Extract the (X, Y) coordinate from the center of the cell holding the provided text.  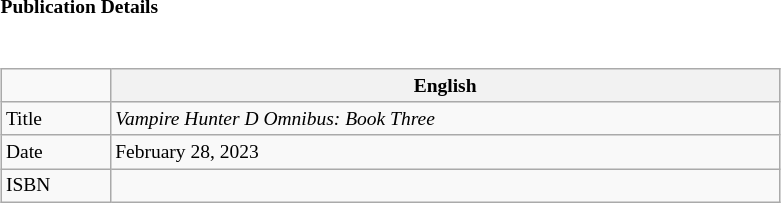
Vampire Hunter D Omnibus: Book Three (446, 118)
English (446, 86)
February 28, 2023 (446, 152)
Date (56, 152)
ISBN (56, 186)
Title (56, 118)
